Output the [X, Y] coordinate of the center of the cell containing the given text.  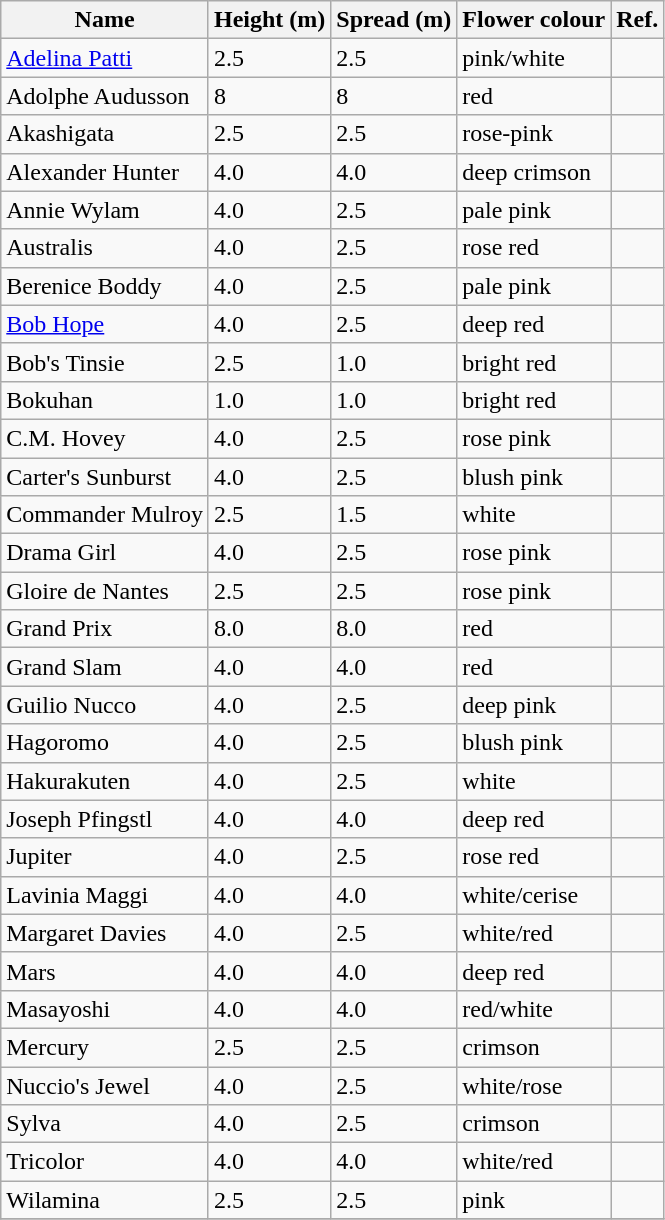
Bob Hope [105, 324]
Commander Mulroy [105, 515]
pink [534, 1200]
white/rose [534, 1085]
Berenice Boddy [105, 286]
Guilio Nucco [105, 705]
Margaret Davies [105, 933]
Drama Girl [105, 553]
deep pink [534, 705]
Height (m) [269, 20]
white/cerise [534, 895]
Ref. [638, 20]
Joseph Pfingstl [105, 819]
Grand Slam [105, 667]
Spread (m) [394, 20]
red/white [534, 1009]
Adolphe Audusson [105, 96]
Australis [105, 248]
Masayoshi [105, 1009]
Nuccio's Jewel [105, 1085]
rose-pink [534, 134]
Hakurakuten [105, 781]
Bokuhan [105, 400]
Alexander Hunter [105, 172]
Name [105, 20]
Carter's Sunburst [105, 477]
Wilamina [105, 1200]
pink/white [534, 58]
Adelina Patti [105, 58]
Hagoromo [105, 743]
Gloire de Nantes [105, 591]
Tricolor [105, 1162]
Akashigata [105, 134]
C.M. Hovey [105, 438]
Sylva [105, 1124]
deep crimson [534, 172]
Annie Wylam [105, 210]
1.5 [394, 515]
Bob's Tinsie [105, 362]
Jupiter [105, 857]
Flower colour [534, 20]
Mars [105, 971]
Grand Prix [105, 629]
Lavinia Maggi [105, 895]
Mercury [105, 1047]
